Search for the cell housing the specified text and yield its [X, Y] center coordinate. 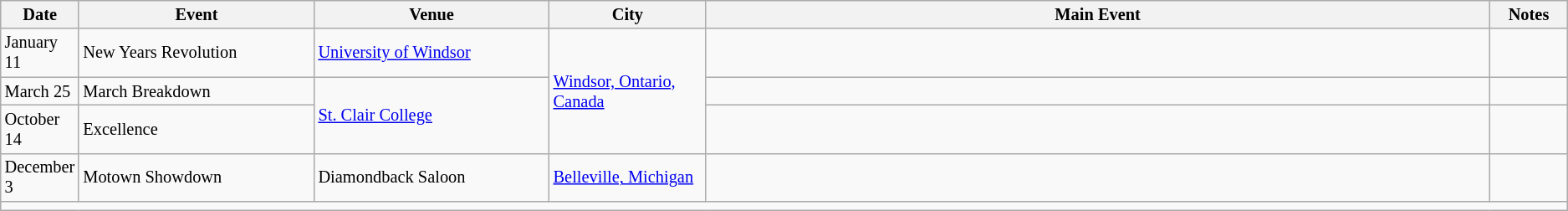
Date [40, 14]
Event [196, 14]
Notes [1529, 14]
St. Clair College [432, 116]
New Years Revolution [196, 53]
January 11 [40, 53]
Motown Showdown [196, 178]
Excellence [196, 129]
Venue [432, 14]
University of Windsor [432, 53]
March 25 [40, 91]
Main Event [1097, 14]
December 3 [40, 178]
Windsor, Ontario, Canada [627, 90]
October 14 [40, 129]
Diamondback Saloon [432, 178]
March Breakdown [196, 91]
City [627, 14]
Belleville, Michigan [627, 178]
